Find where the given text appears and provide that cell's center as (X, Y) coordinate. 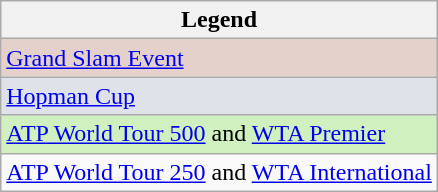
Legend (220, 20)
Grand Slam Event (220, 58)
ATP World Tour 250 and WTA International (220, 172)
Hopman Cup (220, 96)
ATP World Tour 500 and WTA Premier (220, 134)
